Scan for the cell matching the given text and deliver its (X, Y) coordinate at center. 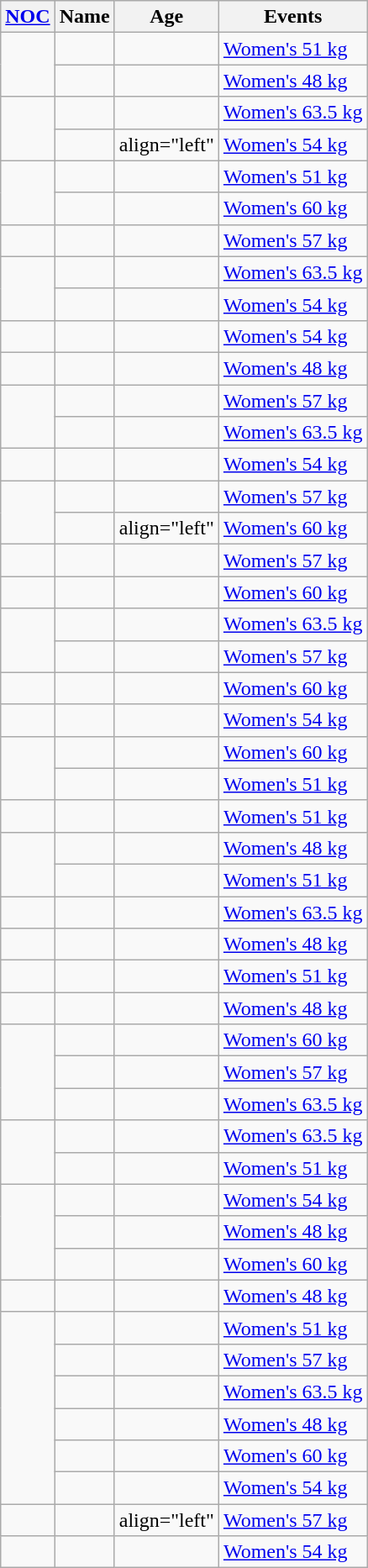
Age (166, 17)
NOC (28, 17)
Events (292, 17)
Name (84, 17)
